Pinpoint the cell where the given text exists, returning its (x, y) midpoint coordinate. 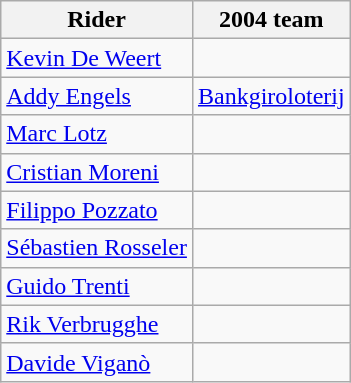
Addy Engels (97, 96)
2004 team (271, 20)
Rider (97, 20)
Guido Trenti (97, 286)
Filippo Pozzato (97, 210)
Kevin De Weert (97, 58)
Bankgiroloterij (271, 96)
Davide Viganò (97, 362)
Marc Lotz (97, 134)
Rik Verbrugghe (97, 324)
Cristian Moreni (97, 172)
Sébastien Rosseler (97, 248)
